From the cell containing the given text, extract its center point as (X, Y) coordinate. 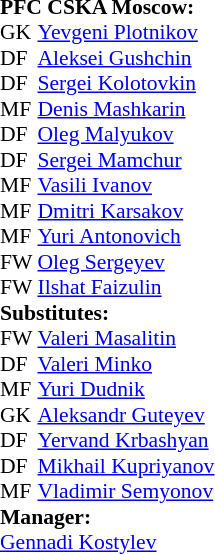
Vasili Ivanov (126, 185)
Valeri Minko (126, 364)
Sergei Mamchur (126, 160)
Yervand Krbashyan (126, 441)
Dmitri Karsakov (126, 211)
Substitutes: (107, 313)
Aleksandr Guteyev (126, 415)
Yuri Antonovich (126, 237)
Mikhail Kupriyanov (126, 466)
Vladimir Semyonov (126, 491)
Ilshat Faizulin (126, 287)
Yuri Dudnik (126, 389)
Denis Mashkarin (126, 109)
Yevgeni Plotnikov (126, 33)
Valeri Masalitin (126, 339)
Sergei Kolotovkin (126, 83)
Oleg Malyukov (126, 135)
Manager: (107, 517)
Oleg Sergeyev (126, 262)
Aleksei Gushchin (126, 58)
